Locate the cell with the specified text and output its [x, y] center coordinate. 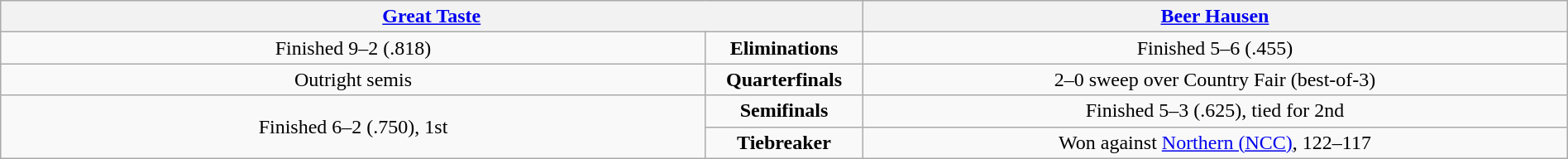
Won against Northern (NCC), 122–117 [1216, 142]
Beer Hausen [1216, 17]
Eliminations [784, 48]
2–0 sweep over Country Fair (best-of-3) [1216, 79]
Semifinals [784, 111]
Quarterfinals [784, 79]
Tiebreaker [784, 142]
Finished 5–6 (.455) [1216, 48]
Finished 9–2 (.818) [354, 48]
Great Taste [432, 17]
Finished 5–3 (.625), tied for 2nd [1216, 111]
Finished 6–2 (.750), 1st [354, 127]
Outright semis [354, 79]
